Identify which cell holds the provided text, then report its [X, Y] central coordinate. 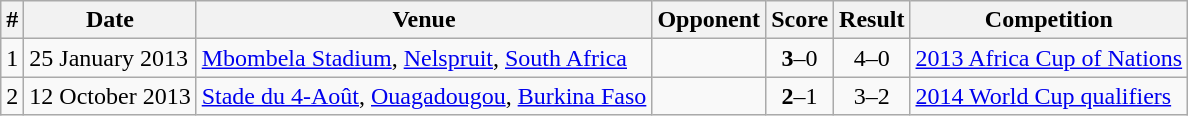
25 January 2013 [110, 58]
Date [110, 20]
Competition [1049, 20]
Score [800, 20]
2013 Africa Cup of Nations [1049, 58]
3–0 [800, 58]
Opponent [709, 20]
1 [12, 58]
2–1 [800, 96]
Result [872, 20]
12 October 2013 [110, 96]
4–0 [872, 58]
Stade du 4-Août, Ouagadougou, Burkina Faso [424, 96]
Mbombela Stadium, Nelspruit, South Africa [424, 58]
2 [12, 96]
2014 World Cup qualifiers [1049, 96]
# [12, 20]
Venue [424, 20]
3–2 [872, 96]
